Detect which cell encompasses the target text, then output its (x, y) center coordinate. 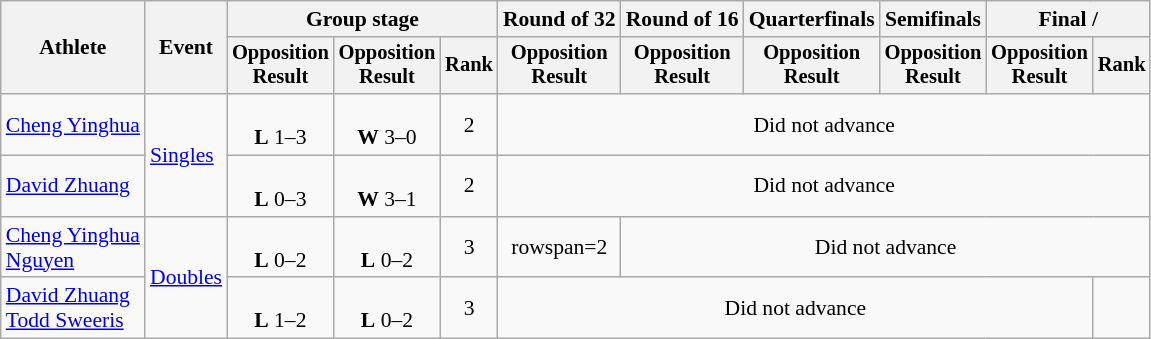
Cheng Yinghua (73, 124)
David ZhuangTodd Sweeris (73, 308)
Cheng YinghuaNguyen (73, 248)
Semifinals (934, 19)
rowspan=2 (560, 248)
David Zhuang (73, 186)
W 3–0 (388, 124)
Quarterfinals (812, 19)
Final / (1068, 19)
Round of 16 (682, 19)
L 0–3 (280, 186)
Round of 32 (560, 19)
Singles (186, 155)
Event (186, 48)
W 3–1 (388, 186)
Group stage (362, 19)
L 1–2 (280, 308)
Athlete (73, 48)
Doubles (186, 278)
L 1–3 (280, 124)
